Find where the given text appears and provide that cell's center as (x, y) coordinate. 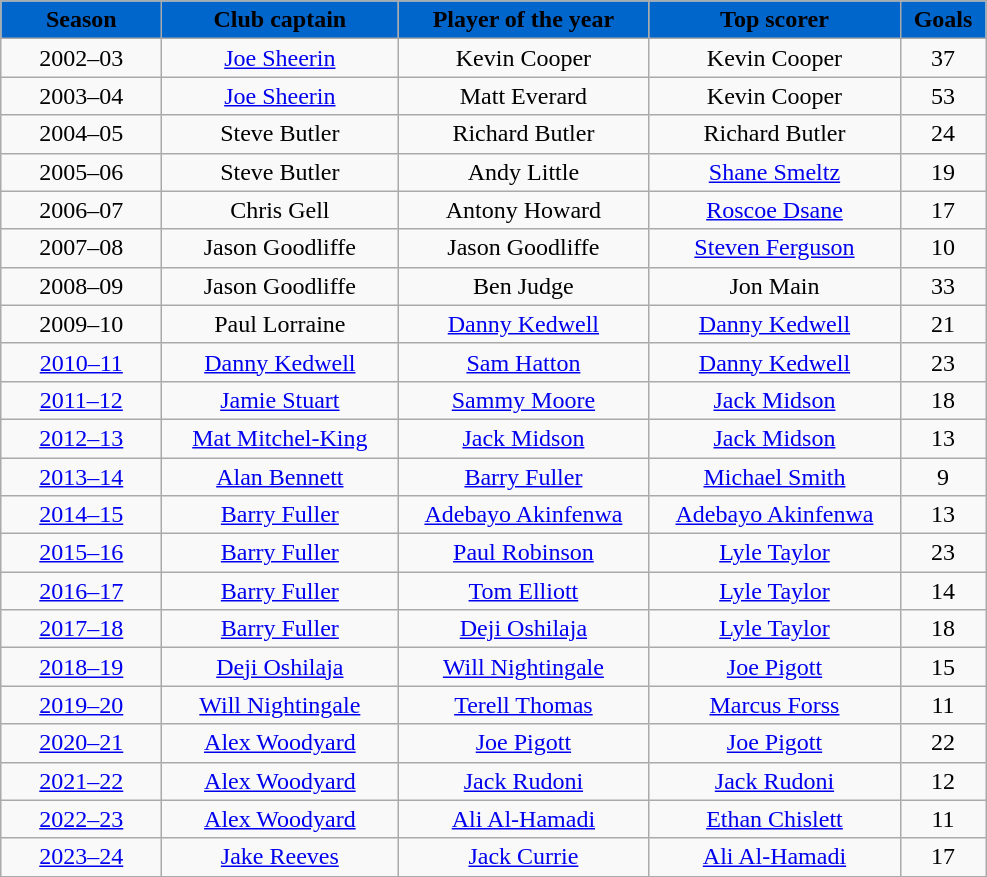
Steven Ferguson (774, 248)
2022–23 (82, 819)
Matt Everard (524, 96)
Goals (943, 20)
Paul Robinson (524, 553)
Jamie Stuart (280, 400)
19 (943, 172)
24 (943, 134)
Mat Mitchel-King (280, 438)
2018–19 (82, 667)
2008–09 (82, 286)
2004–05 (82, 134)
Club captain (280, 20)
15 (943, 667)
Shane Smeltz (774, 172)
33 (943, 286)
Andy Little (524, 172)
22 (943, 743)
53 (943, 96)
2003–04 (82, 96)
Roscoe Dsane (774, 210)
Ben Judge (524, 286)
Chris Gell (280, 210)
Jake Reeves (280, 857)
2012–13 (82, 438)
Tom Elliott (524, 591)
2005–06 (82, 172)
2016–17 (82, 591)
Marcus Forss (774, 705)
12 (943, 781)
Alan Bennett (280, 477)
2013–14 (82, 477)
2006–07 (82, 210)
Michael Smith (774, 477)
Player of the year (524, 20)
Jon Main (774, 286)
Terell Thomas (524, 705)
Season (82, 20)
Sam Hatton (524, 362)
2002–03 (82, 58)
2023–24 (82, 857)
2019–20 (82, 705)
Antony Howard (524, 210)
2014–15 (82, 515)
2010–11 (82, 362)
2007–08 (82, 248)
2017–18 (82, 629)
Sammy Moore (524, 400)
2015–16 (82, 553)
14 (943, 591)
37 (943, 58)
9 (943, 477)
10 (943, 248)
Top scorer (774, 20)
21 (943, 324)
2009–10 (82, 324)
2011–12 (82, 400)
2020–21 (82, 743)
2021–22 (82, 781)
Ethan Chislett (774, 819)
Jack Currie (524, 857)
Paul Lorraine (280, 324)
